Pinpoint the cell where the given text exists, returning its (X, Y) midpoint coordinate. 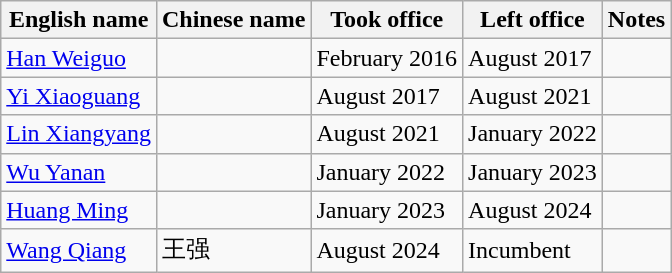
Lin Xiangyang (79, 134)
王强 (233, 250)
Notes (636, 20)
February 2016 (387, 58)
Huang Ming (79, 210)
Chinese name (233, 20)
Wang Qiang (79, 250)
Wu Yanan (79, 172)
English name (79, 20)
Incumbent (533, 250)
Han Weiguo (79, 58)
Took office (387, 20)
Yi Xiaoguang (79, 96)
Left office (533, 20)
